Output the [x, y] coordinate of the center of the cell containing the given text.  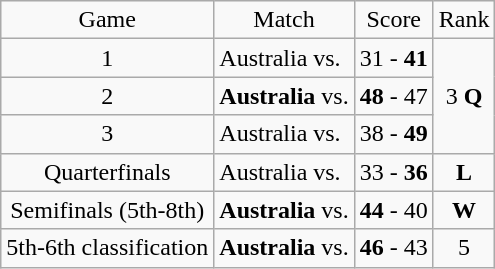
44 - 40 [394, 210]
Game [108, 20]
5th-6th classification [108, 248]
L [464, 172]
W [464, 210]
46 - 43 [394, 248]
Quarterfinals [108, 172]
48 - 47 [394, 96]
38 - 49 [394, 134]
33 - 36 [394, 172]
31 - 41 [394, 58]
5 [464, 248]
Rank [464, 20]
Semifinals (5th-8th) [108, 210]
2 [108, 96]
1 [108, 58]
3 Q [464, 96]
Score [394, 20]
Match [284, 20]
3 [108, 134]
